Search for the cell housing the specified text and yield its (x, y) center coordinate. 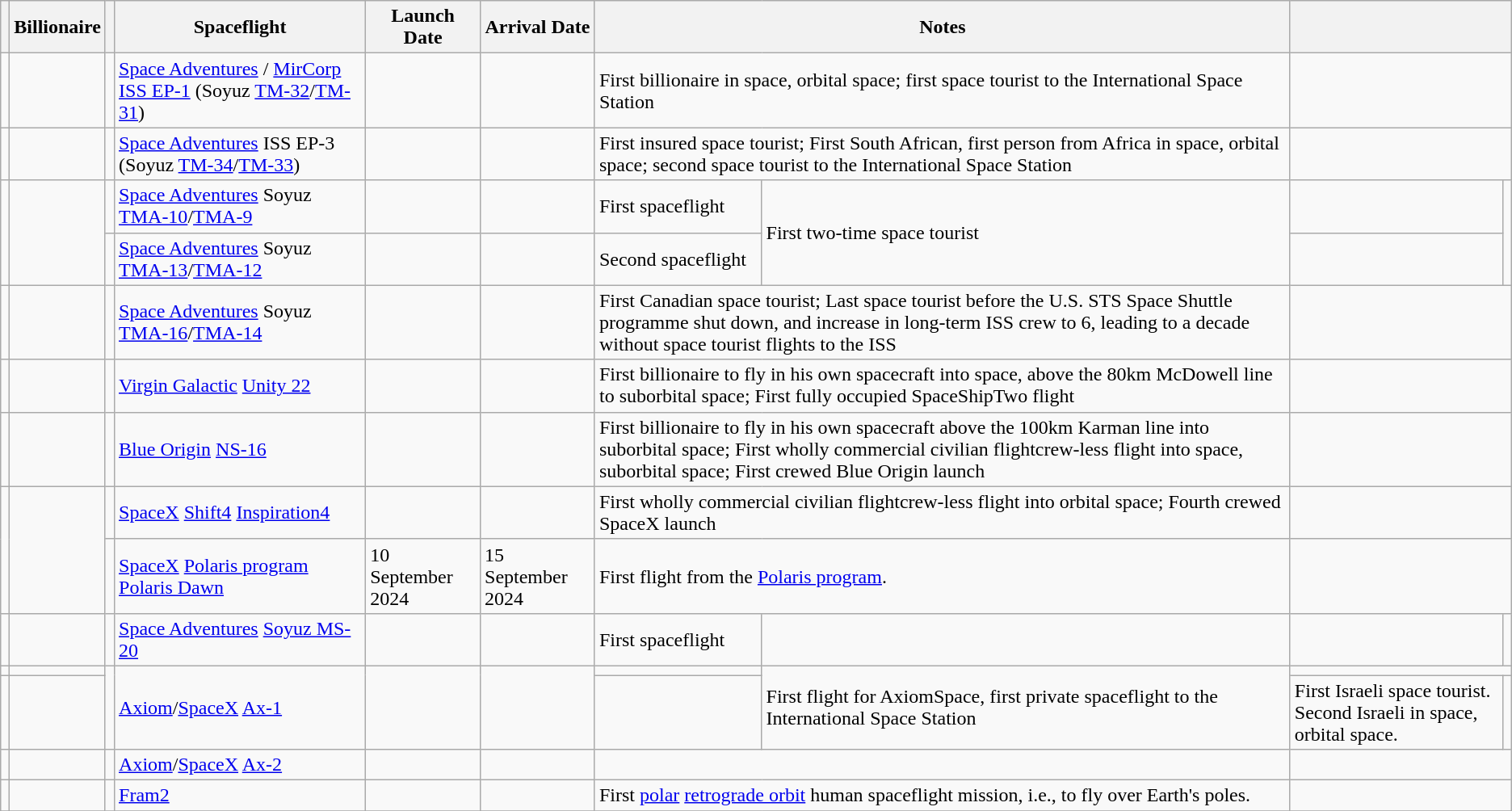
10 September 2024 (423, 576)
Space Adventures Soyuz TMA-16/TMA-14 (241, 322)
First flight from the Polaris program. (942, 576)
Space Adventures Soyuz TMA-13/TMA-12 (241, 258)
First billionaire in space, orbital space; first space tourist to the International Space Station (942, 90)
15 September 2024 (538, 576)
Virgin Galactic Unity 22 (241, 386)
Blue Origin NS-16 (241, 449)
Space Adventures Soyuz MS-20 (241, 640)
Notes (942, 27)
Arrival Date (538, 27)
First two-time space tourist (1026, 233)
First Israeli space tourist. Second Israeli in space, orbital space. (1396, 712)
Axiom/SpaceX Ax-1 (241, 708)
First polar retrograde orbit human spaceflight mission, i.e., to fly over Earth's poles. (942, 796)
First billionaire to fly in his own spacecraft into space, above the 80km McDowell line to suborbital space; First fully occupied SpaceShipTwo flight (942, 386)
Launch Date (423, 27)
SpaceX Polaris program Polaris Dawn (241, 576)
First flight for AxiomSpace, first private spaceflight to the International Space Station (1026, 708)
Spaceflight (241, 27)
First wholly commercial civilian flightcrew-less flight into orbital space; Fourth crewed SpaceX launch (942, 512)
Billionaire (58, 27)
Fram2 (241, 796)
Space Adventures Soyuz TMA-10/TMA-9 (241, 207)
Second spaceflight (678, 258)
Axiom/SpaceX Ax-2 (241, 765)
Space Adventures ISS EP-3 (Soyuz TM-34/TM-33) (241, 153)
Space Adventures / MirCorp ISS EP-1 (Soyuz TM-32/TM-31) (241, 90)
SpaceX Shift4 Inspiration4 (241, 512)
